Locate the cell with the specified text and output its [x, y] center coordinate. 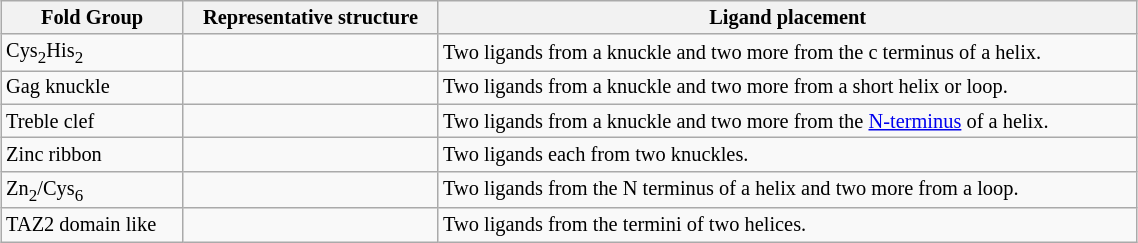
Cys2His2 [92, 52]
Ligand placement [788, 17]
Two ligands from a knuckle and two more from a short helix or loop. [788, 87]
TAZ2 domain like [92, 224]
Treble clef [92, 121]
Gag knuckle [92, 87]
Two ligands each from two knuckles. [788, 155]
Zinc ribbon [92, 155]
Fold Group [92, 17]
Two ligands from a knuckle and two more from the c terminus of a helix. [788, 52]
Zn2/Cys6 [92, 189]
Two ligands from the termini of two helices. [788, 224]
Two ligands from a knuckle and two more from the N-terminus of a helix. [788, 121]
Two ligands from the N terminus of a helix and two more from a loop. [788, 189]
Representative structure [310, 17]
